Extract the (x, y) coordinate from the center of the cell holding the provided text.  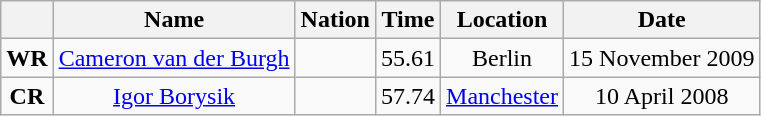
Nation (335, 20)
Igor Borysik (174, 96)
Name (174, 20)
CR (27, 96)
Location (502, 20)
10 April 2008 (662, 96)
Berlin (502, 58)
Cameron van der Burgh (174, 58)
57.74 (408, 96)
Date (662, 20)
15 November 2009 (662, 58)
Time (408, 20)
55.61 (408, 58)
WR (27, 58)
Manchester (502, 96)
